Provide the [x, y] coordinate of the cell's center where the given text is located.  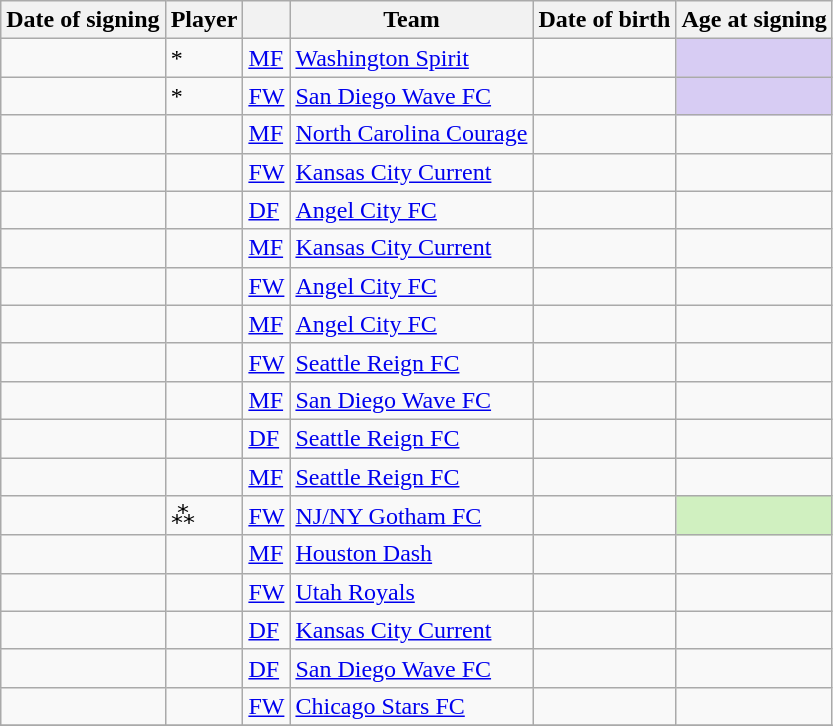
Utah Royals [412, 592]
Date of signing [83, 20]
North Carolina Courage [412, 134]
Team [412, 20]
Age at signing [754, 20]
Chicago Stars FC [412, 706]
NJ/NY Gotham FC [412, 516]
Player [204, 20]
⁂ [204, 516]
Date of birth [604, 20]
Washington Spirit [412, 58]
Houston Dash [412, 554]
